Detect which cell encompasses the target text, then output its [X, Y] center coordinate. 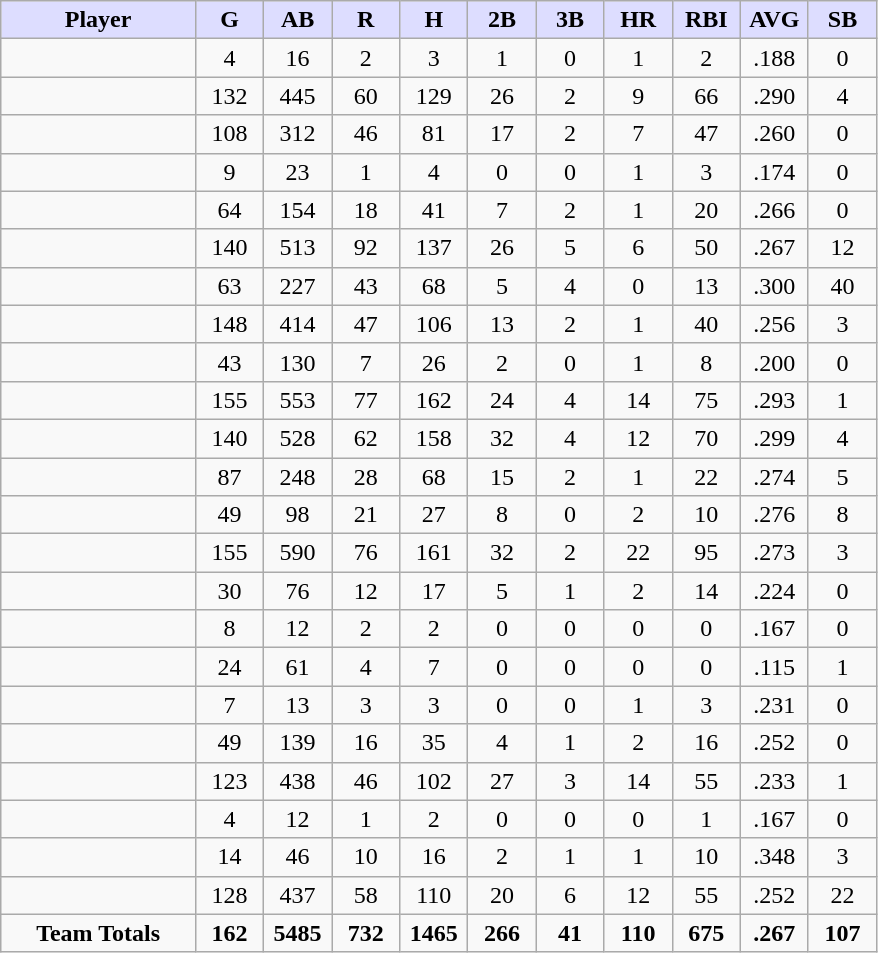
.276 [774, 515]
61 [298, 667]
.299 [774, 438]
675 [706, 933]
.274 [774, 477]
Player [98, 20]
.273 [774, 553]
64 [229, 210]
.231 [774, 705]
513 [298, 248]
30 [229, 591]
528 [298, 438]
414 [298, 324]
AB [298, 20]
.200 [774, 362]
.348 [774, 857]
23 [298, 172]
62 [366, 438]
3B [570, 20]
154 [298, 210]
139 [298, 743]
128 [229, 895]
.256 [774, 324]
312 [298, 134]
77 [366, 400]
H [434, 20]
28 [366, 477]
.224 [774, 591]
.300 [774, 286]
5485 [298, 933]
148 [229, 324]
.290 [774, 96]
123 [229, 781]
161 [434, 553]
227 [298, 286]
130 [298, 362]
70 [706, 438]
1465 [434, 933]
158 [434, 438]
15 [502, 477]
92 [366, 248]
129 [434, 96]
.266 [774, 210]
.260 [774, 134]
58 [366, 895]
.174 [774, 172]
SB [842, 20]
21 [366, 515]
.293 [774, 400]
132 [229, 96]
553 [298, 400]
.115 [774, 667]
98 [298, 515]
438 [298, 781]
266 [502, 933]
590 [298, 553]
AVG [774, 20]
35 [434, 743]
HR [638, 20]
107 [842, 933]
95 [706, 553]
18 [366, 210]
.233 [774, 781]
63 [229, 286]
137 [434, 248]
2B [502, 20]
102 [434, 781]
75 [706, 400]
437 [298, 895]
60 [366, 96]
G [229, 20]
445 [298, 96]
50 [706, 248]
108 [229, 134]
.188 [774, 58]
87 [229, 477]
R [366, 20]
66 [706, 96]
RBI [706, 20]
248 [298, 477]
106 [434, 324]
Team Totals [98, 933]
732 [366, 933]
81 [434, 134]
